Capture the cell that displays the provided text and extract its [X, Y] central coordinate. 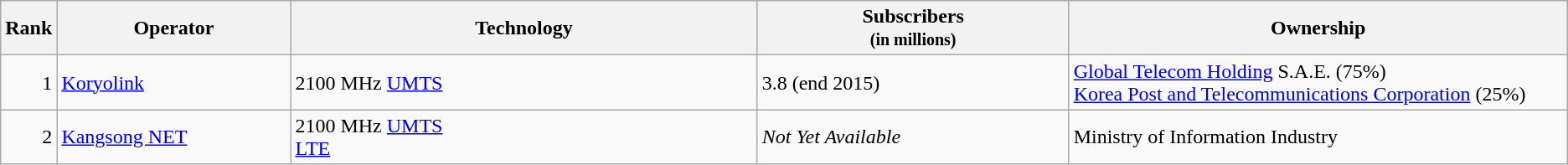
Rank [28, 28]
Kangsong NET [174, 137]
Global Telecom Holding S.A.E. (75%) Korea Post and Telecommunications Corporation (25%) [1318, 82]
1 [28, 82]
Technology [524, 28]
Operator [174, 28]
2100 MHz UMTS [524, 82]
2100 MHz UMTSLTE [524, 137]
Koryolink [174, 82]
Subscribers(in millions) [913, 28]
Ownership [1318, 28]
Ministry of Information Industry [1318, 137]
3.8 (end 2015) [913, 82]
2 [28, 137]
Not Yet Available [913, 137]
